Pinpoint the cell where the given text exists, returning its [x, y] midpoint coordinate. 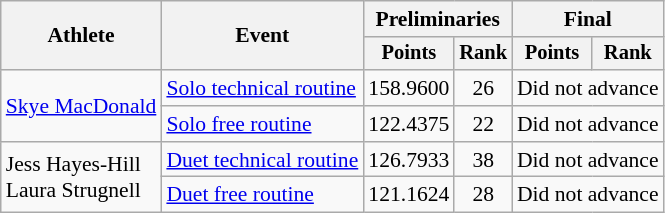
Solo technical routine [262, 88]
28 [483, 195]
26 [483, 88]
121.1624 [408, 195]
Event [262, 36]
Duet free routine [262, 195]
38 [483, 160]
Preliminaries [438, 19]
158.9600 [408, 88]
122.4375 [408, 124]
126.7933 [408, 160]
Duet technical routine [262, 160]
Jess Hayes-HillLaura Strugnell [82, 178]
Final [588, 19]
22 [483, 124]
Skye MacDonald [82, 106]
Solo free routine [262, 124]
Athlete [82, 36]
